Search for the cell housing the specified text and yield its [X, Y] center coordinate. 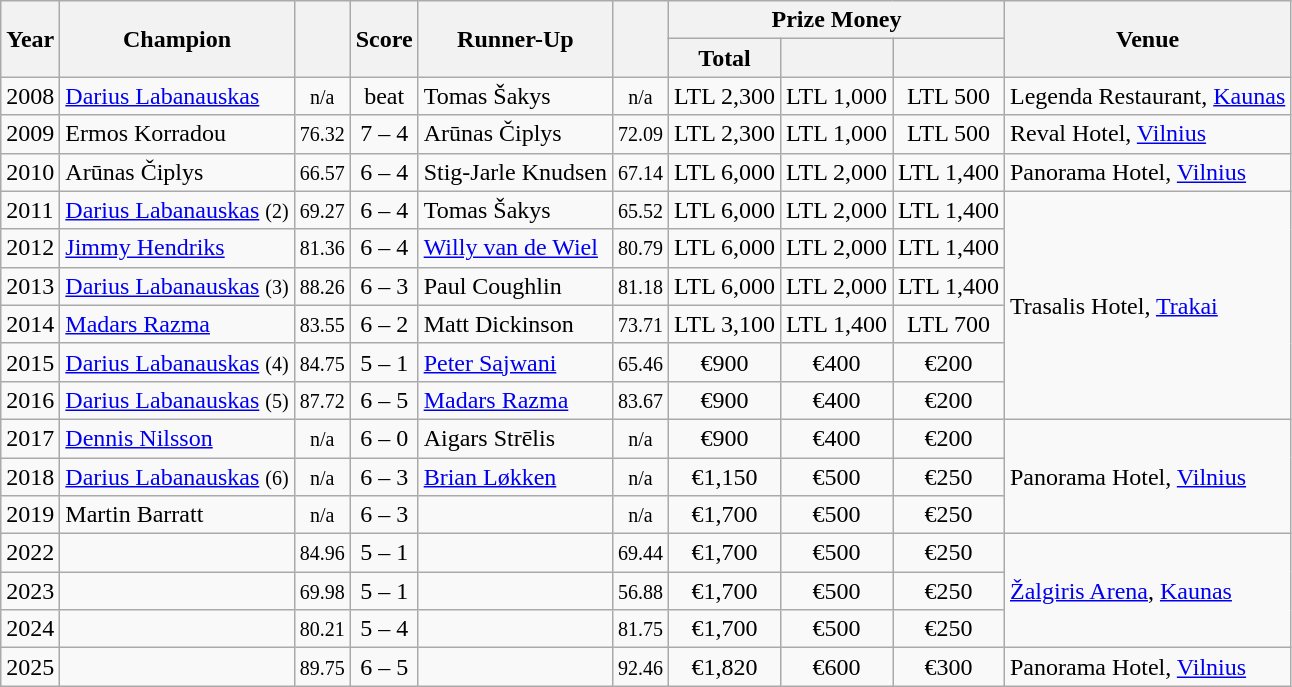
LTL 700 [948, 324]
2008 [30, 96]
Darius Labanauskas (6) [177, 477]
92.46 [641, 667]
Aigars Strēlis [515, 438]
Dennis Nilsson [177, 438]
67.14 [641, 172]
69.44 [641, 553]
Runner-Up [515, 39]
6 – 2 [384, 324]
Peter Sajwani [515, 362]
Year [30, 39]
2014 [30, 324]
Prize Money [837, 20]
83.55 [322, 324]
2018 [30, 477]
beat [384, 96]
73.71 [641, 324]
Champion [177, 39]
Venue [1147, 39]
€300 [948, 667]
81.75 [641, 629]
2019 [30, 515]
Darius Labanauskas (3) [177, 286]
Martin Barratt [177, 515]
2023 [30, 591]
89.75 [322, 667]
Score [384, 39]
69.98 [322, 591]
Reval Hotel, Vilnius [1147, 134]
81.36 [322, 248]
Darius Labanauskas (2) [177, 210]
66.57 [322, 172]
7 – 4 [384, 134]
Total [725, 58]
Jimmy Hendriks [177, 248]
Paul Coughlin [515, 286]
Matt Dickinson [515, 324]
Darius Labanauskas (4) [177, 362]
72.09 [641, 134]
65.46 [641, 362]
87.72 [322, 400]
2012 [30, 248]
Stig-Jarle Knudsen [515, 172]
2011 [30, 210]
2024 [30, 629]
81.18 [641, 286]
Trasalis Hotel, Trakai [1147, 305]
80.79 [641, 248]
Ermos Korradou [177, 134]
84.96 [322, 553]
2015 [30, 362]
Darius Labanauskas (5) [177, 400]
2009 [30, 134]
6 – 0 [384, 438]
56.88 [641, 591]
5 – 4 [384, 629]
69.27 [322, 210]
2022 [30, 553]
76.32 [322, 134]
Darius Labanauskas [177, 96]
€1,820 [725, 667]
Brian Løkken [515, 477]
2013 [30, 286]
LTL 3,100 [725, 324]
80.21 [322, 629]
2017 [30, 438]
€1,150 [725, 477]
Legenda Restaurant, Kaunas [1147, 96]
€600 [837, 667]
Willy van de Wiel [515, 248]
2025 [30, 667]
88.26 [322, 286]
83.67 [641, 400]
2010 [30, 172]
Žalgiris Arena, Kaunas [1147, 591]
84.75 [322, 362]
65.52 [641, 210]
2016 [30, 400]
